Determine the (X, Y) coordinate at the center of the cell enclosing the given text.  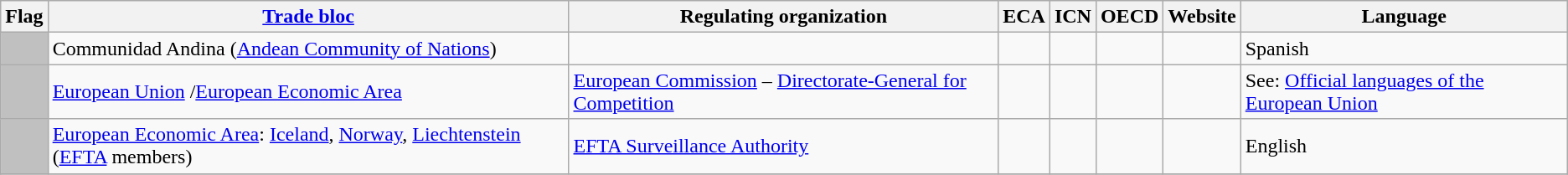
European Union /European Economic Area (308, 92)
European Economic Area: Iceland, Norway, Liechtenstein (EFTA members) (308, 146)
ICN (1072, 17)
ECA (1024, 17)
English (1404, 146)
Website (1202, 17)
Communidad Andina (Andean Community of Nations) (308, 49)
OECD (1129, 17)
EFTA Surveillance Authority (784, 146)
Language (1404, 17)
See: Official languages of the European Union (1404, 92)
Trade bloc (308, 17)
Spanish (1404, 49)
European Commission – Directorate-General for Competition (784, 92)
Regulating organization (784, 17)
Flag (24, 17)
